For the text-containing cell, return its midpoint in (X, Y) coordinate format. 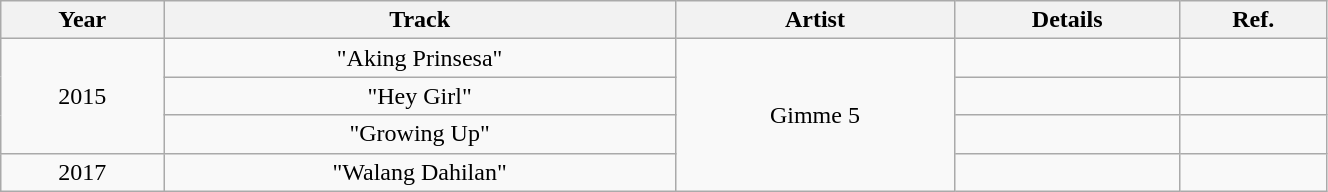
2017 (82, 172)
"Aking Prinsesa" (420, 58)
Ref. (1253, 20)
2015 (82, 96)
Details (1067, 20)
"Walang Dahilan" (420, 172)
Artist (814, 20)
Gimme 5 (814, 115)
Year (82, 20)
Track (420, 20)
"Hey Girl" (420, 96)
"Growing Up" (420, 134)
